Identify which cell holds the provided text, then report its (X, Y) central coordinate. 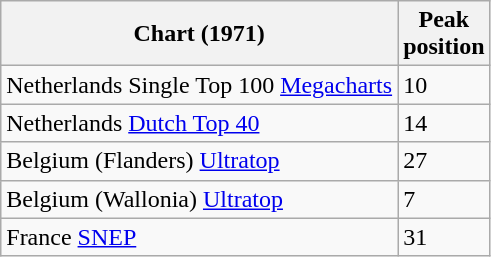
Netherlands Dutch Top 40 (200, 123)
Chart (1971) (200, 34)
Belgium (Wallonia) Ultratop (200, 199)
Netherlands Single Top 100 Megacharts (200, 85)
7 (444, 199)
Peakposition (444, 34)
31 (444, 237)
14 (444, 123)
Belgium (Flanders) Ultratop (200, 161)
10 (444, 85)
France SNEP (200, 237)
27 (444, 161)
